Scan for the cell matching the given text and deliver its (x, y) coordinate at center. 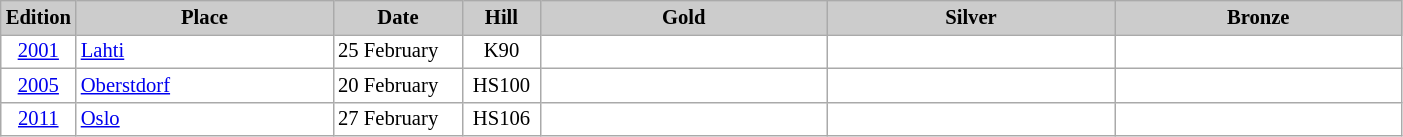
25 February (398, 51)
Hill (502, 17)
K90 (502, 51)
Oslo (204, 119)
Gold (684, 17)
Silver (970, 17)
Place (204, 17)
2005 (38, 85)
HS100 (502, 85)
Oberstdorf (204, 85)
Edition (38, 17)
Date (398, 17)
Lahti (204, 51)
27 February (398, 119)
2011 (38, 119)
HS106 (502, 119)
Bronze (1258, 17)
20 February (398, 85)
2001 (38, 51)
